Detect which cell encompasses the target text, then output its (X, Y) center coordinate. 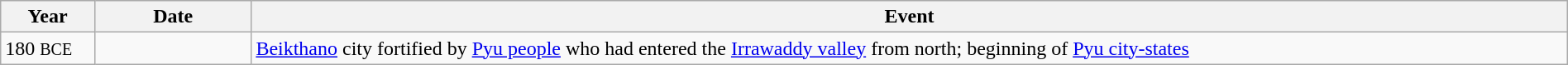
Event (910, 17)
Year (48, 17)
180 BCE (48, 48)
Date (172, 17)
Beikthano city fortified by Pyu people who had entered the Irrawaddy valley from north; beginning of Pyu city-states (910, 48)
